Output the (X, Y) coordinate of the center of the cell containing the given text.  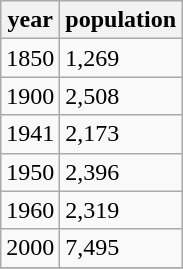
2,319 (121, 210)
2000 (30, 248)
2,508 (121, 96)
1941 (30, 134)
7,495 (121, 248)
1950 (30, 172)
year (30, 20)
2,396 (121, 172)
2,173 (121, 134)
1900 (30, 96)
1,269 (121, 58)
1850 (30, 58)
population (121, 20)
1960 (30, 210)
